Identify which cell holds the provided text, then report its (X, Y) central coordinate. 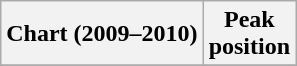
Chart (2009–2010) (102, 34)
Peakposition (249, 34)
